Search for the cell housing the specified text and yield its [x, y] center coordinate. 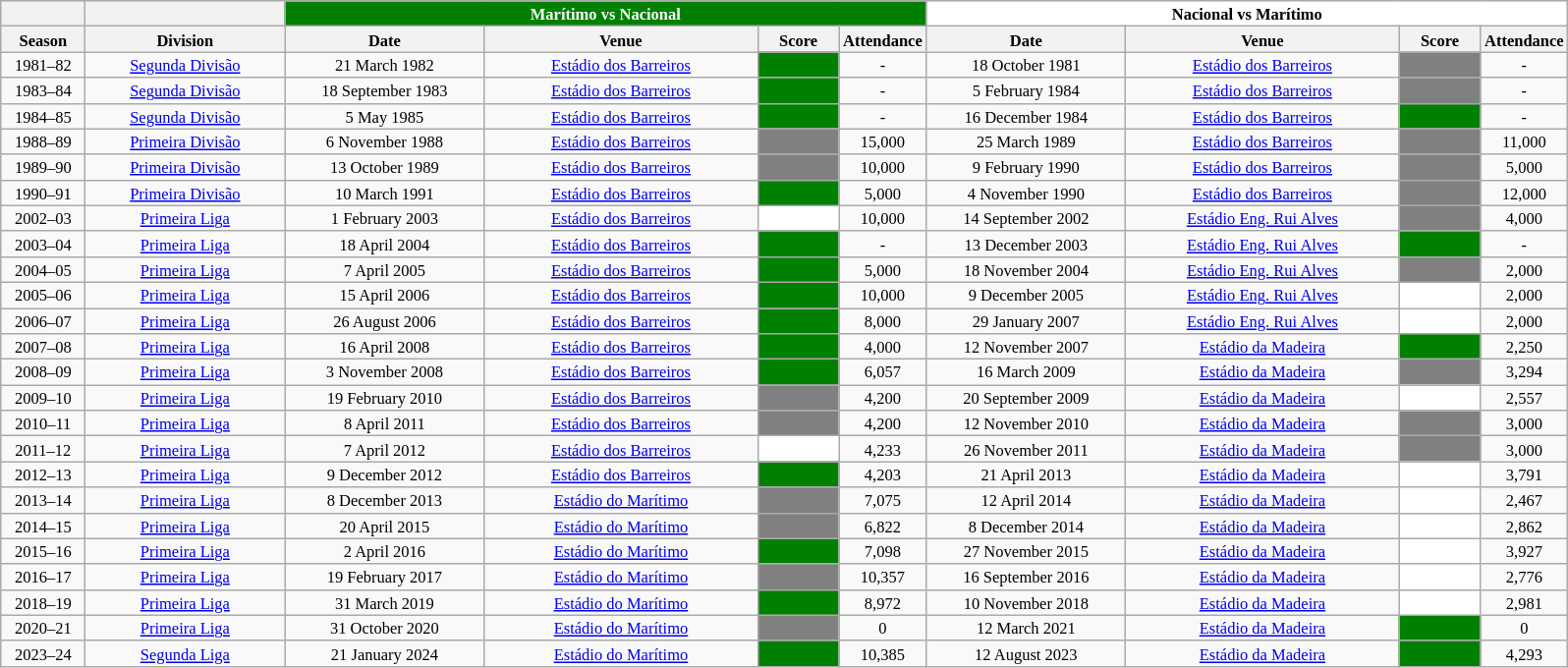
13 October 1989 [385, 167]
3 November 2008 [385, 372]
1989–90 [43, 167]
18 September 1983 [385, 90]
5 May 1985 [385, 116]
2014–15 [43, 526]
7 April 2005 [385, 269]
4,293 [1525, 653]
4,233 [882, 449]
31 March 2019 [385, 602]
12 November 2007 [1026, 347]
12,000 [1525, 193]
10,385 [882, 653]
25 March 1989 [1026, 141]
6 November 1988 [385, 141]
2023–24 [43, 653]
2,250 [1525, 347]
9 December 2012 [385, 474]
Nacional vs Marítimo [1248, 14]
18 October 1981 [1026, 65]
26 August 2006 [385, 321]
12 April 2014 [1026, 500]
2018–19 [43, 602]
12 August 2023 [1026, 653]
7 April 2012 [385, 449]
27 November 2015 [1026, 551]
Division [185, 39]
19 February 2017 [385, 577]
2015–16 [43, 551]
Season [43, 39]
8 December 2014 [1026, 526]
6,822 [882, 526]
10 November 2018 [1026, 602]
7,075 [882, 500]
2012–13 [43, 474]
6,057 [882, 372]
Segunda Liga [185, 653]
2002–03 [43, 218]
29 January 2007 [1026, 321]
7,098 [882, 551]
2004–05 [43, 269]
2,467 [1525, 500]
16 April 2008 [385, 347]
2003–04 [43, 244]
4,203 [882, 474]
2008–09 [43, 372]
16 March 2009 [1026, 372]
9 February 1990 [1026, 167]
8,000 [882, 321]
2 April 2016 [385, 551]
2010–11 [43, 423]
1983–84 [43, 90]
2007–08 [43, 347]
2013–14 [43, 500]
16 September 2016 [1026, 577]
2005–06 [43, 295]
2,776 [1525, 577]
12 November 2010 [1026, 423]
31 October 2020 [385, 628]
14 September 2002 [1026, 218]
5 February 1984 [1026, 90]
9 December 2005 [1026, 295]
26 November 2011 [1026, 449]
Marítimo vs Nacional [605, 14]
2020–21 [43, 628]
21 April 2013 [1026, 474]
2016–17 [43, 577]
8,972 [882, 602]
10 March 1991 [385, 193]
2,862 [1525, 526]
8 December 2013 [385, 500]
1 February 2003 [385, 218]
20 April 2015 [385, 526]
2,557 [1525, 398]
19 February 2010 [385, 398]
2011–12 [43, 449]
1981–82 [43, 65]
21 March 1982 [385, 65]
10,357 [882, 577]
18 April 2004 [385, 244]
4 November 1990 [1026, 193]
16 December 1984 [1026, 116]
1984–85 [43, 116]
15,000 [882, 141]
21 January 2024 [385, 653]
15 April 2006 [385, 295]
11,000 [1525, 141]
2006–07 [43, 321]
8 April 2011 [385, 423]
1990–91 [43, 193]
1988–89 [43, 141]
13 December 2003 [1026, 244]
18 November 2004 [1026, 269]
20 September 2009 [1026, 398]
3,927 [1525, 551]
12 March 2021 [1026, 628]
3,294 [1525, 372]
2,981 [1525, 602]
2009–10 [43, 398]
3,791 [1525, 474]
